Output the [X, Y] coordinate of the center of the cell containing the given text.  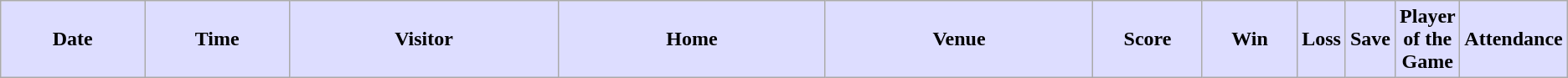
Loss [1322, 39]
Visitor [424, 39]
Save [1370, 39]
Attendance [1514, 39]
Home [692, 39]
Venue [958, 39]
Score [1148, 39]
Player of the Game [1427, 39]
Date [73, 39]
Time [218, 39]
Win [1250, 39]
